Return the [x, y] coordinate for the center point of the cell that contains the specified text.  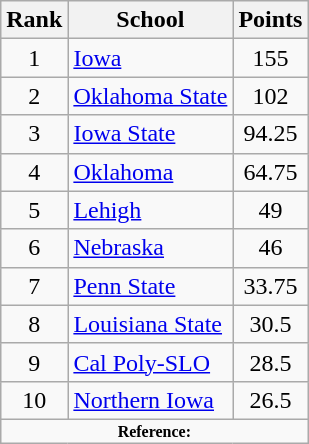
Nebraska [150, 248]
7 [34, 286]
5 [34, 210]
Oklahoma State [150, 96]
School [150, 20]
28.5 [270, 362]
Oklahoma [150, 172]
6 [34, 248]
49 [270, 210]
3 [34, 134]
Rank [34, 20]
1 [34, 58]
4 [34, 172]
33.75 [270, 286]
30.5 [270, 324]
10 [34, 400]
9 [34, 362]
Louisiana State [150, 324]
102 [270, 96]
Iowa State [150, 134]
8 [34, 324]
Northern Iowa [150, 400]
Lehigh [150, 210]
2 [34, 96]
64.75 [270, 172]
Reference: [154, 431]
155 [270, 58]
Points [270, 20]
Iowa [150, 58]
46 [270, 248]
Cal Poly-SLO [150, 362]
94.25 [270, 134]
Penn State [150, 286]
26.5 [270, 400]
